Identify which cell holds the provided text, then report its [X, Y] central coordinate. 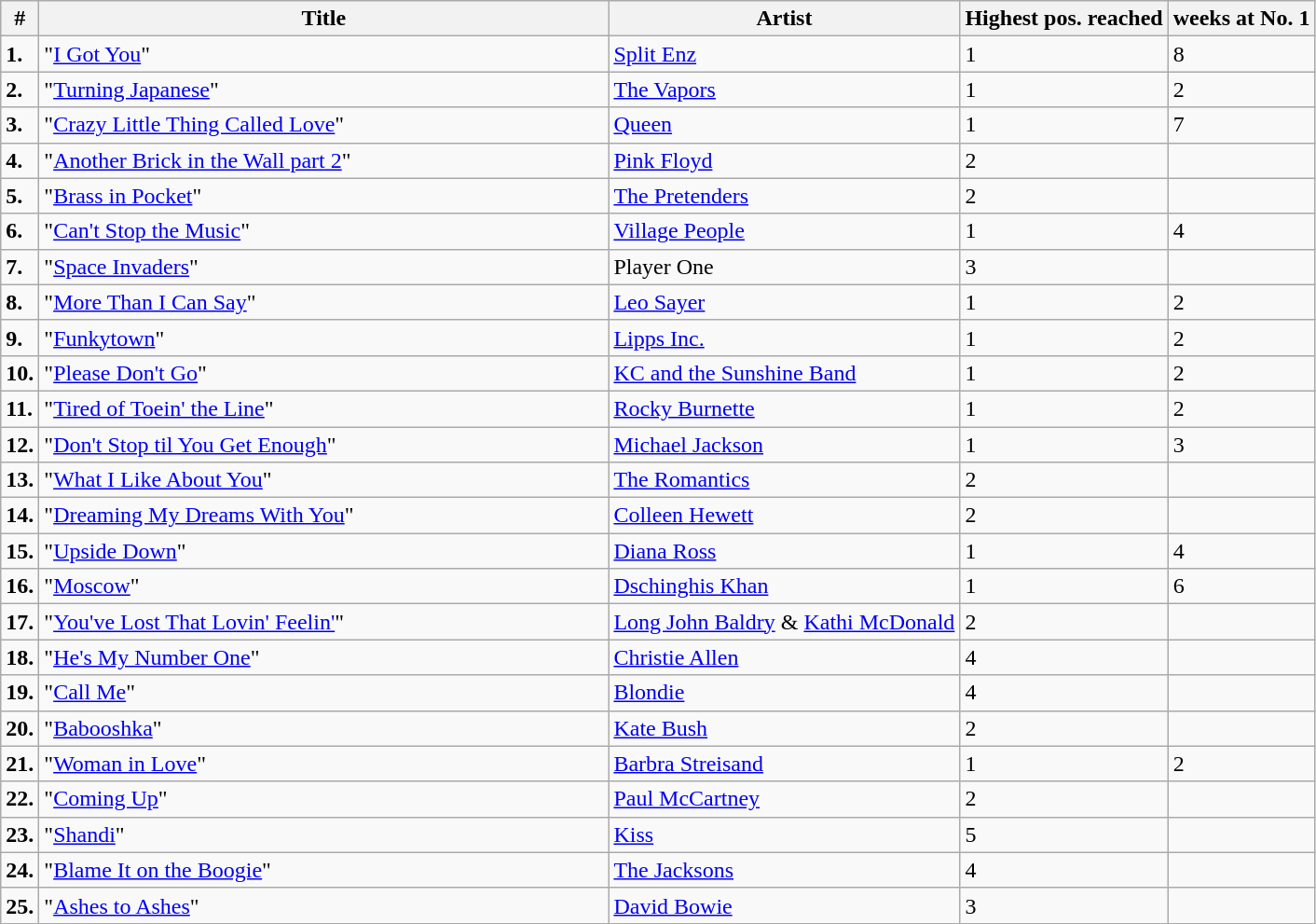
Blondie [785, 693]
3. [21, 125]
7 [1241, 125]
Queen [785, 125]
"Woman in Love" [324, 764]
12. [21, 445]
"He's My Number One" [324, 657]
"More Than I Can Say" [324, 302]
24. [21, 870]
10. [21, 373]
"Upside Down" [324, 551]
The Vapors [785, 90]
"Ashes to Ashes" [324, 905]
"Funkytown" [324, 338]
9. [21, 338]
8 [1241, 54]
Pink Floyd [785, 160]
The Romantics [785, 480]
6. [21, 231]
20. [21, 728]
The Jacksons [785, 870]
5. [21, 196]
Split Enz [785, 54]
19. [21, 693]
Michael Jackson [785, 445]
"You've Lost That Lovin' Feelin'" [324, 622]
"What I Like About You" [324, 480]
Highest pos. reached [1064, 19]
"Coming Up" [324, 799]
2. [21, 90]
17. [21, 622]
23. [21, 834]
Rocky Burnette [785, 408]
13. [21, 480]
"Another Brick in the Wall part 2" [324, 160]
Lipps Inc. [785, 338]
KC and the Sunshine Band [785, 373]
Village People [785, 231]
"Moscow" [324, 586]
"Please Don't Go" [324, 373]
"Babooshka" [324, 728]
Kate Bush [785, 728]
"Call Me" [324, 693]
Player One [785, 267]
Dschinghis Khan [785, 586]
Long John Baldry & Kathi McDonald [785, 622]
"Dreaming My Dreams With You" [324, 516]
22. [21, 799]
18. [21, 657]
Paul McCartney [785, 799]
25. [21, 905]
"Turning Japanese" [324, 90]
"Crazy Little Thing Called Love" [324, 125]
"Don't Stop til You Get Enough" [324, 445]
"Can't Stop the Music" [324, 231]
"Blame It on the Boogie" [324, 870]
15. [21, 551]
21. [21, 764]
Title [324, 19]
"Space Invaders" [324, 267]
7. [21, 267]
5 [1064, 834]
Diana Ross [785, 551]
Colleen Hewett [785, 516]
"I Got You" [324, 54]
The Pretenders [785, 196]
16. [21, 586]
"Tired of Toein' the Line" [324, 408]
Kiss [785, 834]
"Shandi" [324, 834]
Christie Allen [785, 657]
"Brass in Pocket" [324, 196]
Leo Sayer [785, 302]
# [21, 19]
6 [1241, 586]
14. [21, 516]
weeks at No. 1 [1241, 19]
David Bowie [785, 905]
8. [21, 302]
Barbra Streisand [785, 764]
1. [21, 54]
4. [21, 160]
11. [21, 408]
Artist [785, 19]
